Find where the given text appears and provide that cell's center as [X, Y] coordinate. 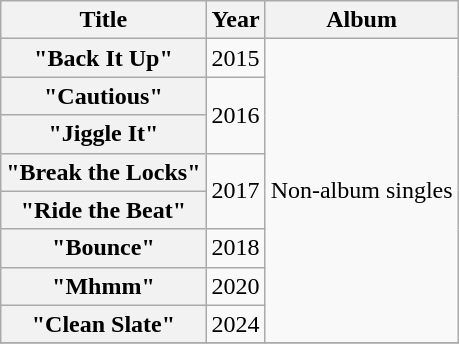
"Clean Slate" [104, 324]
2020 [236, 286]
"Cautious" [104, 96]
"Back It Up" [104, 58]
Non-album singles [362, 191]
"Break the Locks" [104, 172]
Year [236, 20]
"Mhmm" [104, 286]
2017 [236, 191]
Title [104, 20]
"Jiggle It" [104, 134]
Album [362, 20]
2024 [236, 324]
2015 [236, 58]
2018 [236, 248]
"Ride the Beat" [104, 210]
2016 [236, 115]
"Bounce" [104, 248]
